From the cell containing the given text, extract its center point as (X, Y) coordinate. 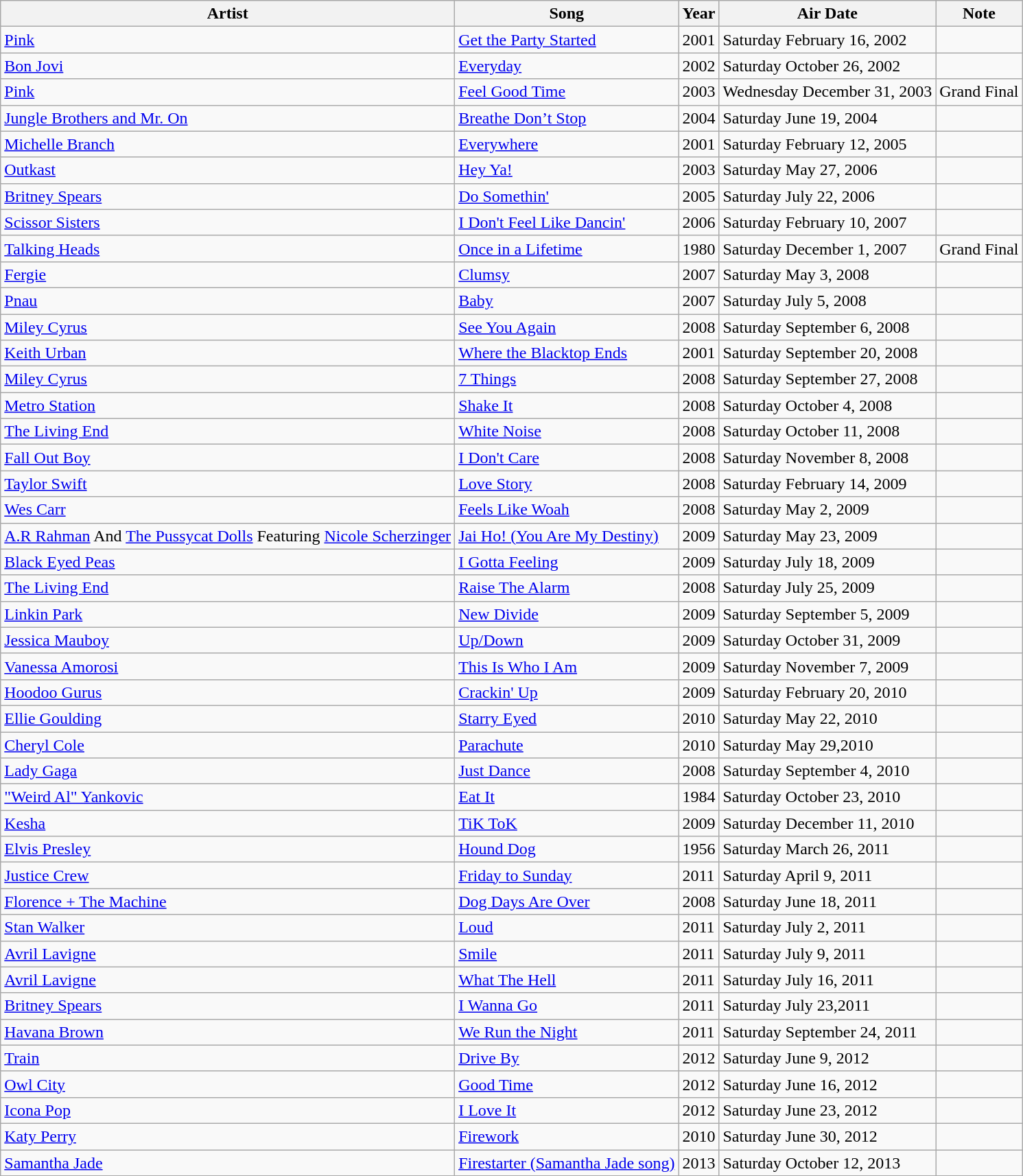
See You Again (567, 327)
Saturday July 5, 2008 (827, 301)
New Divide (567, 614)
Saturday May 23, 2009 (827, 536)
Wes Carr (228, 510)
Saturday February 20, 2010 (827, 692)
Feels Like Woah (567, 510)
Samantha Jade (228, 1163)
Clumsy (567, 274)
Baby (567, 301)
Saturday April 9, 2011 (827, 875)
Talking Heads (228, 248)
Loud (567, 928)
Note (979, 14)
Air Date (827, 14)
2006 (698, 222)
Black Eyed Peas (228, 562)
Saturday July 9, 2011 (827, 954)
What The Hell (567, 980)
1956 (698, 849)
Saturday July 16, 2011 (827, 980)
Saturday March 26, 2011 (827, 849)
Bon Jovi (228, 66)
Song (567, 14)
Saturday May 27, 2006 (827, 170)
Michelle Branch (228, 144)
Saturday June 19, 2004 (827, 118)
Saturday June 16, 2012 (827, 1084)
Drive By (567, 1058)
Fergie (228, 274)
Saturday September 20, 2008 (827, 353)
I Love It (567, 1110)
Saturday September 4, 2010 (827, 771)
Linkin Park (228, 614)
Saturday May 29,2010 (827, 744)
Saturday October 11, 2008 (827, 432)
Jungle Brothers and Mr. On (228, 118)
Dog Days Are Over (567, 902)
Katy Perry (228, 1136)
Hey Ya! (567, 170)
Saturday June 23, 2012 (827, 1110)
Saturday May 22, 2010 (827, 718)
Firestarter (Samantha Jade song) (567, 1163)
Florence + The Machine (228, 902)
Eat It (567, 797)
Crackin' Up (567, 692)
Saturday September 24, 2011 (827, 1032)
"Weird Al" Yankovic (228, 797)
Artist (228, 14)
Saturday September 6, 2008 (827, 327)
Everyday (567, 66)
Owl City (228, 1084)
Good Time (567, 1084)
Smile (567, 954)
Fall Out Boy (228, 458)
Hound Dog (567, 849)
Everywhere (567, 144)
Metro Station (228, 405)
Wednesday December 31, 2003 (827, 92)
Pnau (228, 301)
Up/Down (567, 640)
Saturday October 4, 2008 (827, 405)
2002 (698, 66)
Saturday February 16, 2002 (827, 40)
Saturday May 3, 2008 (827, 274)
White Noise (567, 432)
Saturday June 30, 2012 (827, 1136)
Feel Good Time (567, 92)
2013 (698, 1163)
Saturday July 22, 2006 (827, 196)
Parachute (567, 744)
Stan Walker (228, 928)
Saturday February 10, 2007 (827, 222)
Justice Crew (228, 875)
Train (228, 1058)
Saturday December 1, 2007 (827, 248)
This Is Who I Am (567, 666)
1980 (698, 248)
A.R Rahman And The Pussycat Dolls Featuring Nicole Scherzinger (228, 536)
Saturday October 23, 2010 (827, 797)
TiK ToK (567, 823)
I Don't Feel Like Dancin' (567, 222)
Saturday July 2, 2011 (827, 928)
1984 (698, 797)
I Don't Care (567, 458)
Jai Ho! (You Are My Destiny) (567, 536)
2005 (698, 196)
Saturday October 26, 2002 (827, 66)
Saturday May 2, 2009 (827, 510)
Vanessa Amorosi (228, 666)
Saturday November 7, 2009 (827, 666)
I Wanna Go (567, 1006)
Just Dance (567, 771)
Saturday June 18, 2011 (827, 902)
2004 (698, 118)
Cheryl Cole (228, 744)
Saturday February 12, 2005 (827, 144)
7 Things (567, 379)
Hoodoo Gurus (228, 692)
Saturday February 14, 2009 (827, 484)
Love Story (567, 484)
Saturday July 23,2011 (827, 1006)
Once in a Lifetime (567, 248)
Get the Party Started (567, 40)
Saturday September 27, 2008 (827, 379)
Breathe Don’t Stop (567, 118)
Saturday November 8, 2008 (827, 458)
Jessica Mauboy (228, 640)
Saturday September 5, 2009 (827, 614)
Shake It (567, 405)
Saturday October 31, 2009 (827, 640)
Outkast (228, 170)
Keith Urban (228, 353)
Saturday June 9, 2012 (827, 1058)
Saturday July 25, 2009 (827, 588)
Saturday October 12, 2013 (827, 1163)
Do Somethin' (567, 196)
Saturday December 11, 2010 (827, 823)
Where the Blacktop Ends (567, 353)
Lady Gaga (228, 771)
Ellie Goulding (228, 718)
Havana Brown (228, 1032)
Elvis Presley (228, 849)
I Gotta Feeling (567, 562)
Starry Eyed (567, 718)
We Run the Night (567, 1032)
Taylor Swift (228, 484)
Raise The Alarm (567, 588)
Saturday July 18, 2009 (827, 562)
Kesha (228, 823)
Year (698, 14)
Scissor Sisters (228, 222)
Friday to Sunday (567, 875)
Icona Pop (228, 1110)
Firework (567, 1136)
